From the cell containing the given text, extract its center point as [x, y] coordinate. 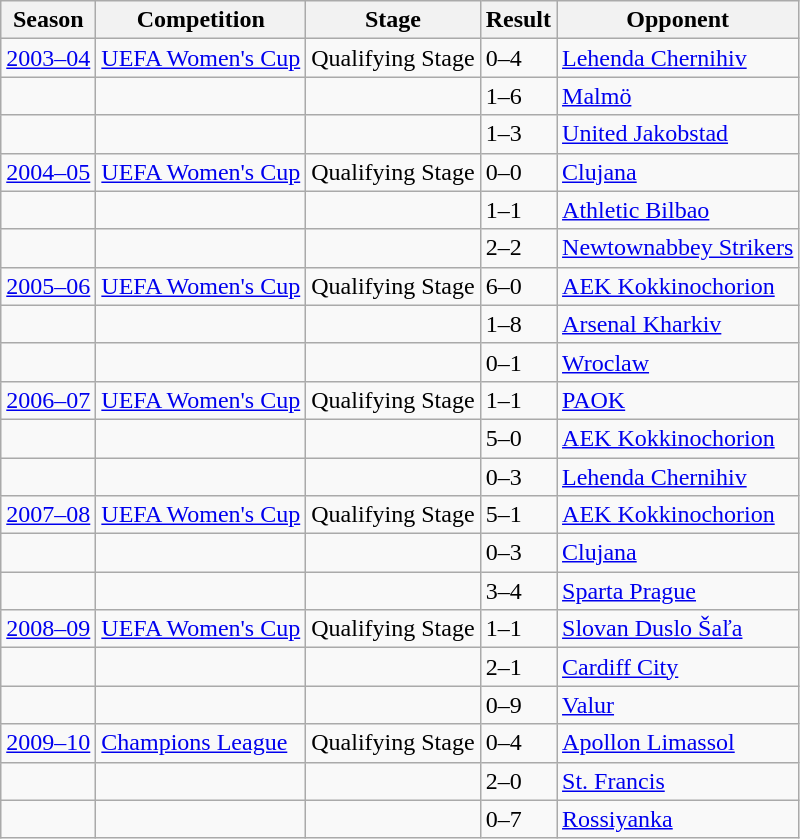
Season [48, 20]
Stage [393, 20]
United Jakobstad [678, 134]
Valur [678, 705]
2–1 [518, 667]
6–0 [518, 286]
1–6 [518, 96]
5–1 [518, 515]
Champions League [201, 743]
Newtownabbey Strikers [678, 248]
Apollon Limassol [678, 743]
3–4 [518, 591]
Athletic Bilbao [678, 210]
2006–07 [48, 400]
Slovan Duslo Šaľa [678, 629]
Opponent [678, 20]
0–7 [518, 819]
1–8 [518, 324]
Wroclaw [678, 362]
Result [518, 20]
2007–08 [48, 515]
0–9 [518, 705]
Arsenal Kharkiv [678, 324]
2008–09 [48, 629]
St. Francis [678, 781]
Cardiff City [678, 667]
0–0 [518, 172]
Competition [201, 20]
2005–06 [48, 286]
2–0 [518, 781]
PAOK [678, 400]
2009–10 [48, 743]
2–2 [518, 248]
Rossiyanka [678, 819]
2003–04 [48, 58]
5–0 [518, 438]
1–3 [518, 134]
Malmö [678, 96]
Sparta Prague [678, 591]
0–1 [518, 362]
2004–05 [48, 172]
